Pinpoint the cell where the given text exists, returning its [x, y] midpoint coordinate. 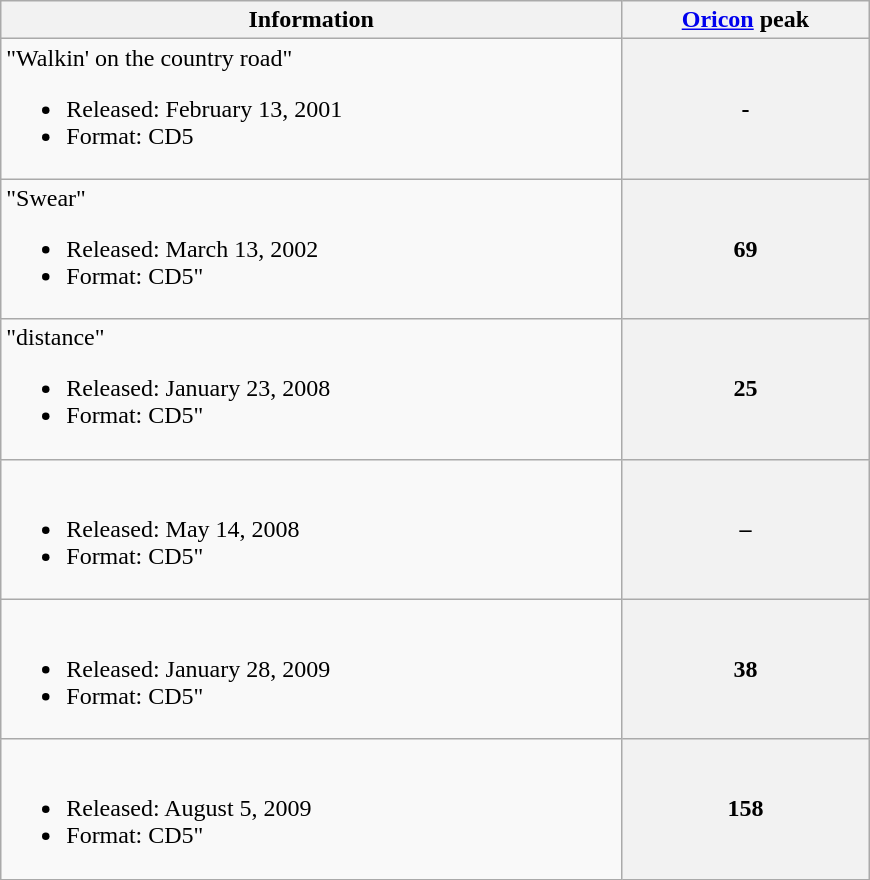
– [746, 529]
38 [746, 669]
Information [312, 20]
Released: August 5, 2009Format: CD5" [312, 809]
"Walkin' on the country road"Released: February 13, 2001Format: CD5 [312, 109]
69 [746, 249]
25 [746, 389]
"Swear"Released: March 13, 2002Format: CD5" [312, 249]
Released: May 14, 2008Format: CD5" [312, 529]
Released: January 28, 2009Format: CD5" [312, 669]
Oricon peak [746, 20]
158 [746, 809]
- [746, 109]
"distance"Released: January 23, 2008Format: CD5" [312, 389]
